Return (X, Y) of the center of cell containing provided text 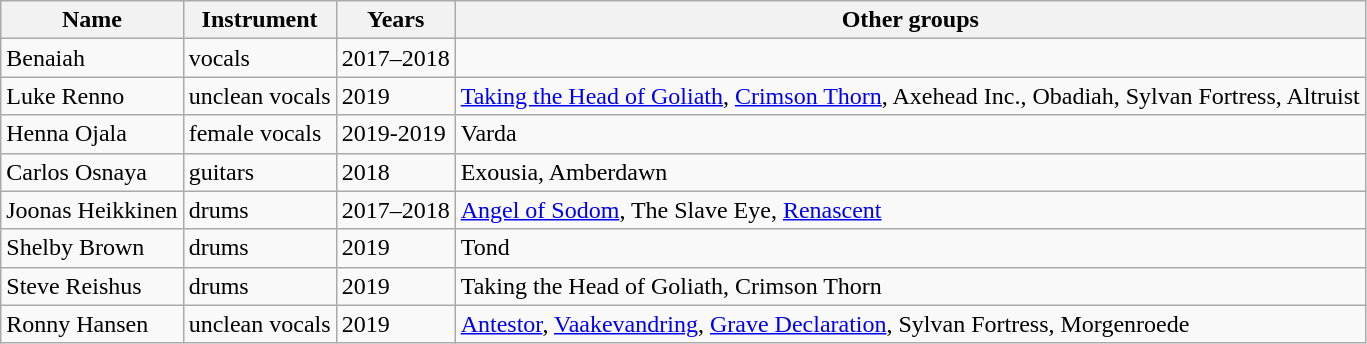
2019-2019 (396, 134)
Years (396, 20)
vocals (260, 58)
Taking the Head of Goliath, Crimson Thorn (910, 286)
Name (92, 20)
Benaiah (92, 58)
Joonas Heikkinen (92, 210)
Instrument (260, 20)
guitars (260, 172)
Tond (910, 248)
Other groups (910, 20)
Steve Reishus (92, 286)
Taking the Head of Goliath, Crimson Thorn, Axehead Inc., Obadiah, Sylvan Fortress, Altruist (910, 96)
Carlos Osnaya (92, 172)
Luke Renno (92, 96)
Henna Ojala (92, 134)
Exousia, Amberdawn (910, 172)
2018 (396, 172)
Angel of Sodom, The Slave Eye, Renascent (910, 210)
Varda (910, 134)
Ronny Hansen (92, 324)
Antestor, Vaakevandring, Grave Declaration, Sylvan Fortress, Morgenroede (910, 324)
female vocals (260, 134)
Shelby Brown (92, 248)
